Extract the [X, Y] coordinate from the center of the cell holding the provided text.  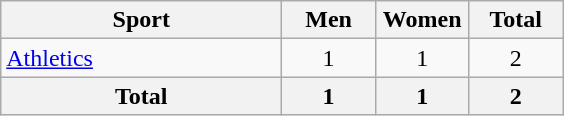
Athletics [142, 58]
Women [422, 20]
Sport [142, 20]
Men [329, 20]
